From the cell containing the given text, extract its center point as (X, Y) coordinate. 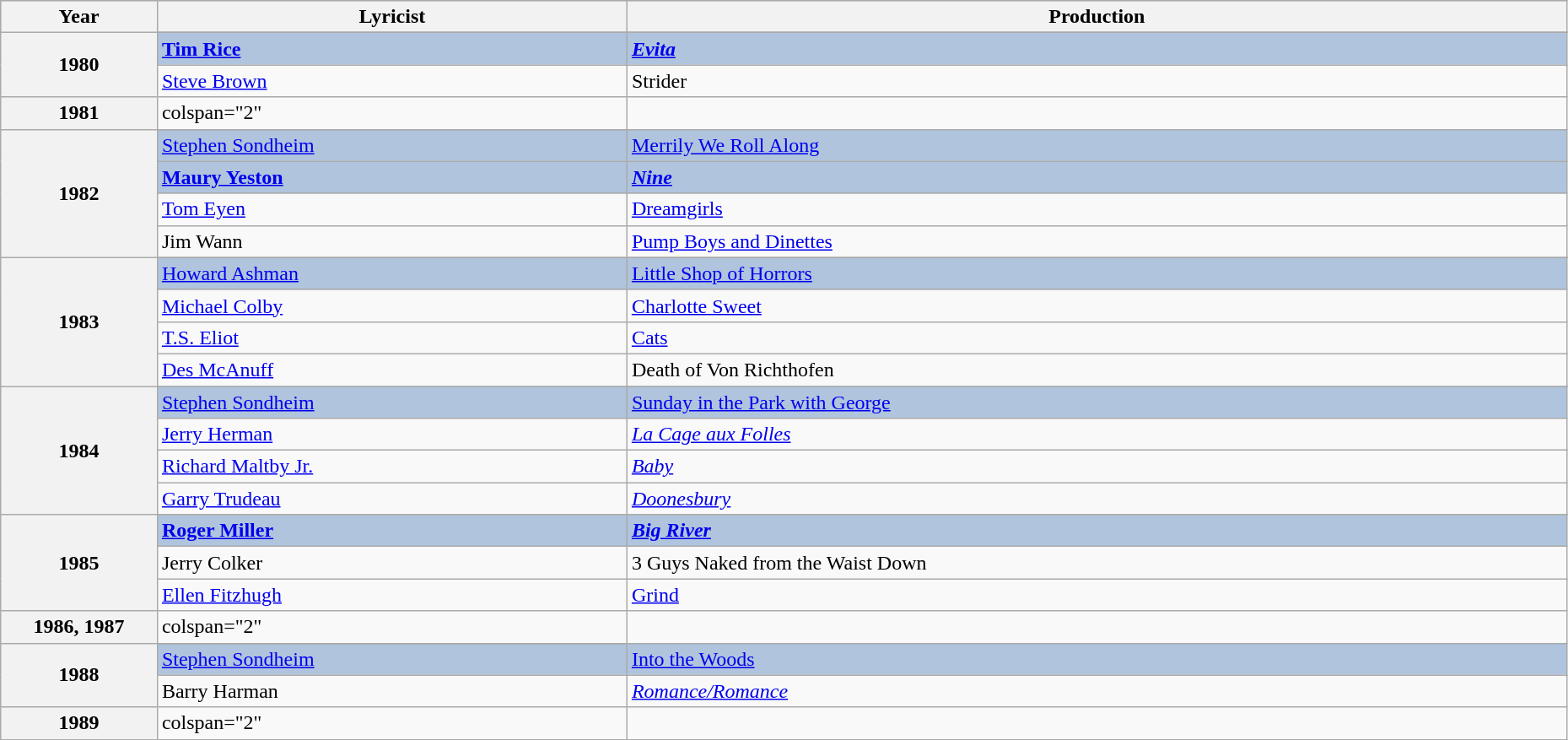
Merrily We Roll Along (1097, 145)
1982 (79, 193)
T.S. Eliot (391, 338)
Tim Rice (391, 49)
1981 (79, 113)
3 Guys Naked from the Waist Down (1097, 563)
Romance/Romance (1097, 691)
1984 (79, 451)
Grind (1097, 595)
Richard Maltby Jr. (391, 467)
Strider (1097, 81)
Doonesbury (1097, 499)
Evita (1097, 49)
Big River (1097, 531)
Dreamgirls (1097, 209)
Sunday in the Park with George (1097, 402)
Tom Eyen (391, 209)
Charlotte Sweet (1097, 305)
Howard Ashman (391, 273)
Lyricist (391, 17)
Steve Brown (391, 81)
Jerry Herman (391, 435)
Roger Miller (391, 531)
1988 (79, 675)
Michael Colby (391, 305)
La Cage aux Folles (1097, 435)
1983 (79, 321)
1986, 1987 (79, 627)
1989 (79, 723)
Little Shop of Horrors (1097, 273)
Baby (1097, 467)
Death of Von Richthofen (1097, 370)
Nine (1097, 177)
Maury Yeston (391, 177)
Production (1097, 17)
Des McAnuff (391, 370)
Garry Trudeau (391, 499)
Cats (1097, 338)
Ellen Fitzhugh (391, 595)
Year (79, 17)
Jim Wann (391, 241)
Barry Harman (391, 691)
1985 (79, 563)
Into the Woods (1097, 659)
Jerry Colker (391, 563)
Pump Boys and Dinettes (1097, 241)
1980 (79, 65)
